Detect which cell encompasses the target text, then output its [x, y] center coordinate. 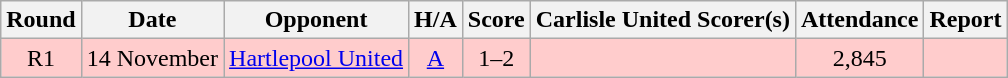
Score [496, 20]
14 November [152, 58]
1–2 [496, 58]
Carlisle United Scorer(s) [662, 20]
Attendance [859, 20]
Opponent [316, 20]
2,845 [859, 58]
A [436, 58]
Report [966, 20]
R1 [41, 58]
Hartlepool United [316, 58]
Date [152, 20]
Round [41, 20]
H/A [436, 20]
